From the cell containing the given text, extract its center point as (X, Y) coordinate. 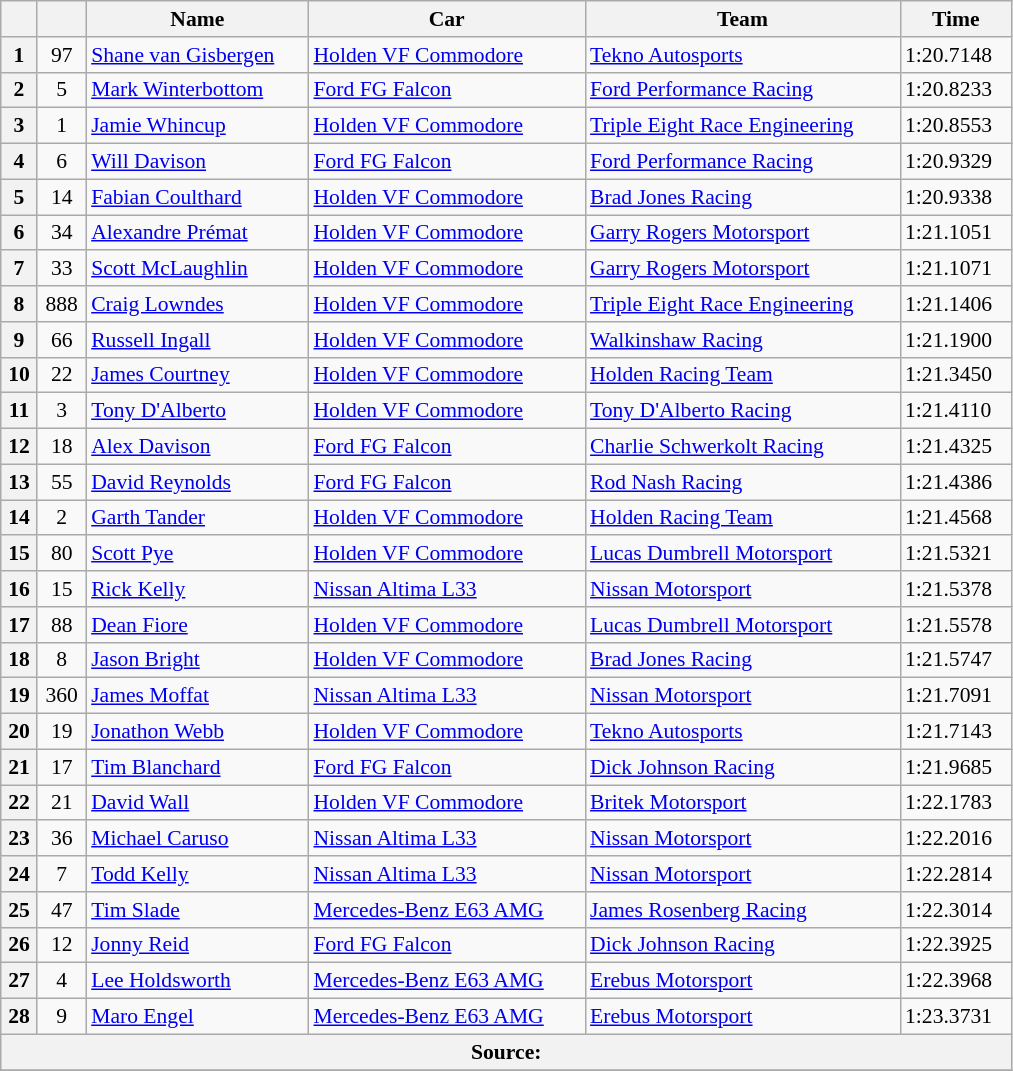
Mark Winterbottom (197, 90)
Jonny Reid (197, 945)
1:22.1783 (956, 803)
11 (19, 411)
Michael Caruso (197, 839)
David Reynolds (197, 482)
1:22.3014 (956, 910)
Todd Kelly (197, 874)
33 (62, 269)
80 (62, 554)
1:21.7143 (956, 732)
Maro Engel (197, 1017)
James Moffat (197, 696)
1:20.7148 (956, 55)
Russell Ingall (197, 340)
36 (62, 839)
1:21.5378 (956, 589)
28 (19, 1017)
Jason Bright (197, 660)
David Wall (197, 803)
1:22.2016 (956, 839)
Shane van Gisbergen (197, 55)
Britek Motorsport (742, 803)
Rod Nash Racing (742, 482)
1:21.5578 (956, 625)
1:20.8233 (956, 90)
24 (19, 874)
13 (19, 482)
Fabian Coulthard (197, 197)
1:21.4325 (956, 447)
1:20.8553 (956, 126)
1:21.1051 (956, 233)
1:22.2814 (956, 874)
47 (62, 910)
James Courtney (197, 375)
Team (742, 19)
James Rosenberg Racing (742, 910)
27 (19, 981)
Tony D'Alberto (197, 411)
1:21.1071 (956, 269)
Rick Kelly (197, 589)
16 (19, 589)
1:20.9338 (956, 197)
Jamie Whincup (197, 126)
Walkinshaw Racing (742, 340)
Scott Pye (197, 554)
360 (62, 696)
1:21.4386 (956, 482)
Source: (506, 1052)
Charlie Schwerkolt Racing (742, 447)
Scott McLaughlin (197, 269)
23 (19, 839)
Lee Holdsworth (197, 981)
Will Davison (197, 162)
Alex Davison (197, 447)
10 (19, 375)
55 (62, 482)
26 (19, 945)
1:21.1406 (956, 304)
Craig Lowndes (197, 304)
88 (62, 625)
1:22.3925 (956, 945)
Name (197, 19)
25 (19, 910)
Alexandre Prémat (197, 233)
1:21.9685 (956, 767)
34 (62, 233)
Tim Slade (197, 910)
Time (956, 19)
1:23.3731 (956, 1017)
1:21.1900 (956, 340)
Tim Blanchard (197, 767)
1:21.5747 (956, 660)
1:21.3450 (956, 375)
888 (62, 304)
Garth Tander (197, 518)
1:20.9329 (956, 162)
20 (19, 732)
Dean Fiore (197, 625)
Car (446, 19)
66 (62, 340)
1:21.5321 (956, 554)
1:21.4568 (956, 518)
Jonathon Webb (197, 732)
97 (62, 55)
1:21.7091 (956, 696)
1:22.3968 (956, 981)
Tony D'Alberto Racing (742, 411)
1:21.4110 (956, 411)
